Search for the cell housing the specified text and yield its (x, y) center coordinate. 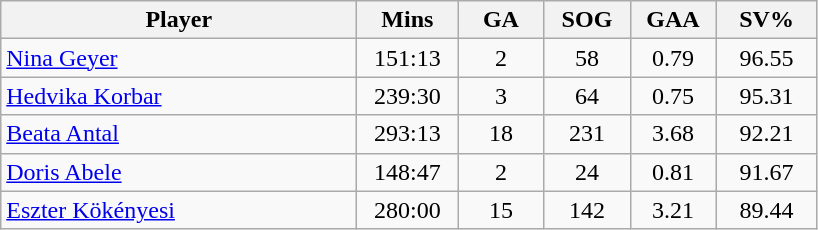
0.79 (673, 58)
Mins (408, 20)
18 (501, 134)
231 (587, 134)
SOG (587, 20)
Eszter Kökényesi (179, 210)
Nina Geyer (179, 58)
142 (587, 210)
Doris Abele (179, 172)
SV% (766, 20)
293:13 (408, 134)
Beata Antal (179, 134)
3.68 (673, 134)
24 (587, 172)
151:13 (408, 58)
58 (587, 58)
0.75 (673, 96)
GAA (673, 20)
89.44 (766, 210)
3 (501, 96)
239:30 (408, 96)
15 (501, 210)
91.67 (766, 172)
GA (501, 20)
3.21 (673, 210)
64 (587, 96)
148:47 (408, 172)
280:00 (408, 210)
Player (179, 20)
96.55 (766, 58)
92.21 (766, 134)
Hedvika Korbar (179, 96)
95.31 (766, 96)
0.81 (673, 172)
